Find where the given text appears and provide that cell's center as (X, Y) coordinate. 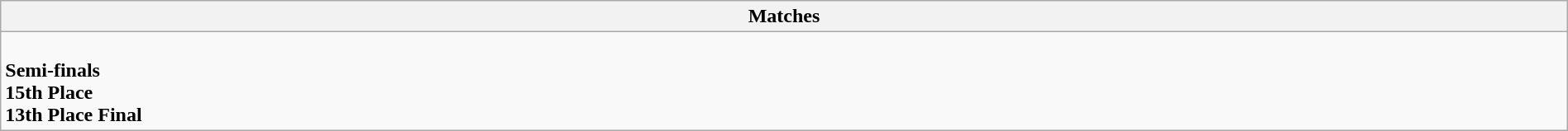
Matches (784, 16)
Semi-finals 15th Place 13th Place Final (784, 81)
